From the cell containing the given text, extract its center point as (X, Y) coordinate. 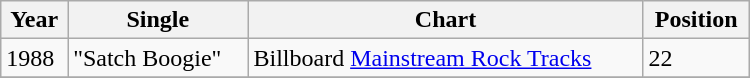
Billboard Mainstream Rock Tracks (446, 58)
"Satch Boogie" (158, 58)
22 (696, 58)
Position (696, 20)
Year (34, 20)
Chart (446, 20)
1988 (34, 58)
Single (158, 20)
